Determine the (X, Y) coordinate at the center of the cell enclosing the given text.  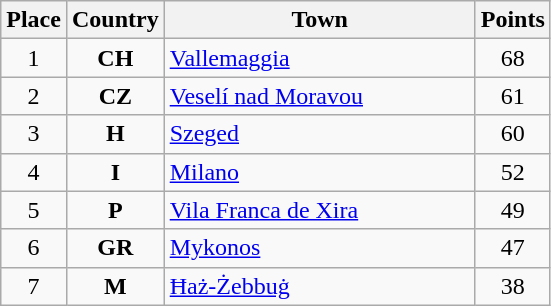
Szeged (320, 134)
61 (512, 96)
Mykonos (320, 248)
68 (512, 58)
3 (34, 134)
49 (512, 210)
38 (512, 286)
7 (34, 286)
Points (512, 20)
4 (34, 172)
47 (512, 248)
60 (512, 134)
Veselí nad Moravou (320, 96)
H (115, 134)
CH (115, 58)
1 (34, 58)
M (115, 286)
2 (34, 96)
5 (34, 210)
Vallemaggia (320, 58)
52 (512, 172)
Milano (320, 172)
Vila Franca de Xira (320, 210)
Ħaż-Żebbuġ (320, 286)
CZ (115, 96)
Place (34, 20)
P (115, 210)
Town (320, 20)
6 (34, 248)
GR (115, 248)
I (115, 172)
Country (115, 20)
